Scan for the cell matching the given text and deliver its (x, y) coordinate at center. 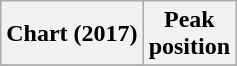
Chart (2017) (72, 34)
Peak position (189, 34)
